Find where the given text appears and provide that cell's center as [X, Y] coordinate. 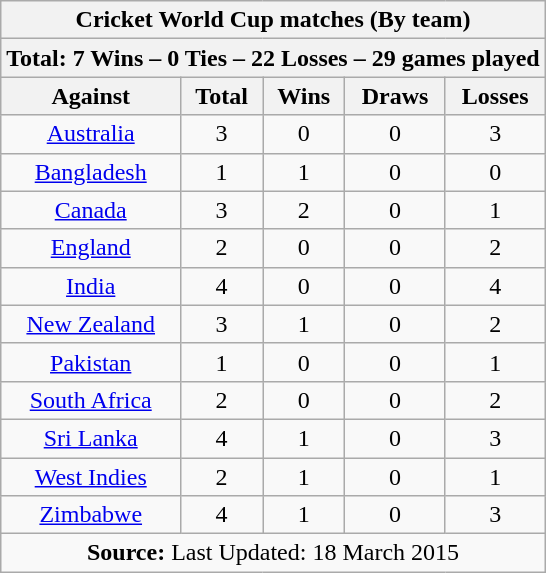
West Indies [91, 477]
Total [222, 96]
Wins [304, 96]
Sri Lanka [91, 438]
Losses [495, 96]
Cricket World Cup matches (By team) [273, 20]
South Africa [91, 400]
Pakistan [91, 362]
Source: Last Updated: 18 March 2015 [273, 553]
Zimbabwe [91, 515]
New Zealand [91, 324]
Australia [91, 134]
Against [91, 96]
Canada [91, 210]
England [91, 248]
Bangladesh [91, 172]
Total: 7 Wins – 0 Ties – 22 Losses – 29 games played [273, 58]
Draws [395, 96]
India [91, 286]
